For the text-containing cell, return its midpoint in (x, y) coordinate format. 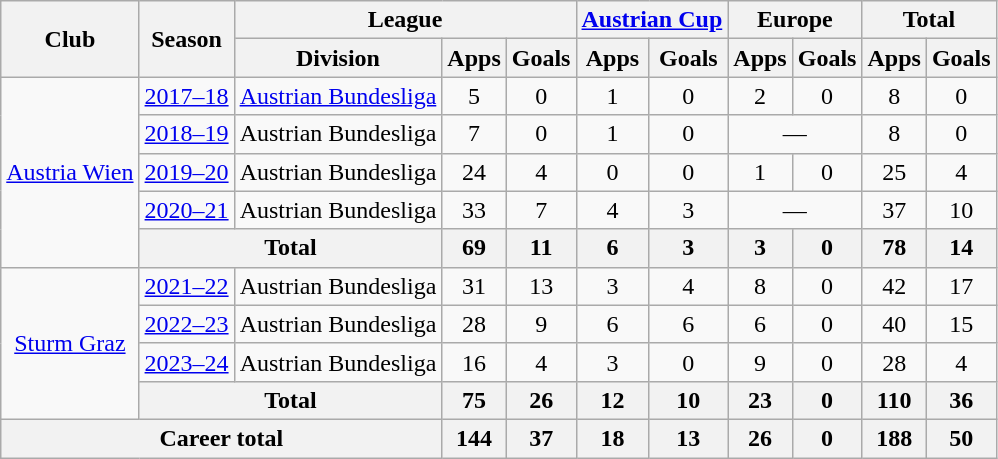
Career total (222, 438)
23 (760, 400)
40 (894, 324)
42 (894, 286)
16 (474, 362)
78 (894, 248)
75 (474, 400)
League (405, 20)
188 (894, 438)
69 (474, 248)
50 (961, 438)
110 (894, 400)
24 (474, 172)
2023–24 (186, 362)
36 (961, 400)
Sturm Graz (70, 343)
Club (70, 39)
14 (961, 248)
2021–22 (186, 286)
15 (961, 324)
25 (894, 172)
2017–18 (186, 96)
11 (541, 248)
5 (474, 96)
Europe (795, 20)
12 (612, 400)
17 (961, 286)
Austrian Cup (652, 20)
2 (760, 96)
2020–21 (186, 210)
Division (338, 58)
33 (474, 210)
Austria Wien (70, 172)
2019–20 (186, 172)
2022–23 (186, 324)
31 (474, 286)
144 (474, 438)
18 (612, 438)
2018–19 (186, 134)
Season (186, 39)
